Provide the (X, Y) coordinate of the cell's center where the given text is located.  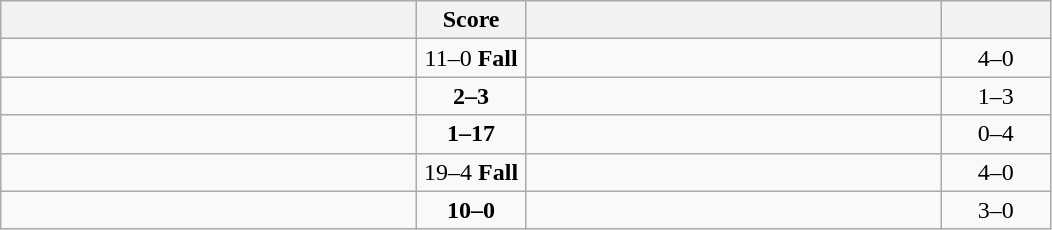
11–0 Fall (472, 58)
2–3 (472, 96)
0–4 (996, 134)
1–3 (996, 96)
1–17 (472, 134)
10–0 (472, 210)
19–4 Fall (472, 172)
Score (472, 20)
3–0 (996, 210)
